Detect which cell encompasses the target text, then output its [x, y] center coordinate. 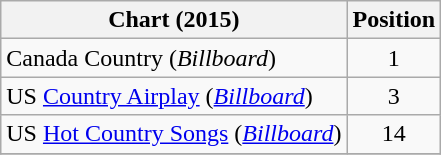
Chart (2015) [174, 20]
14 [394, 134]
Position [394, 20]
US Hot Country Songs (Billboard) [174, 134]
3 [394, 96]
Canada Country (Billboard) [174, 58]
US Country Airplay (Billboard) [174, 96]
1 [394, 58]
